Return the (X, Y) coordinate for the center point of the cell that contains the specified text.  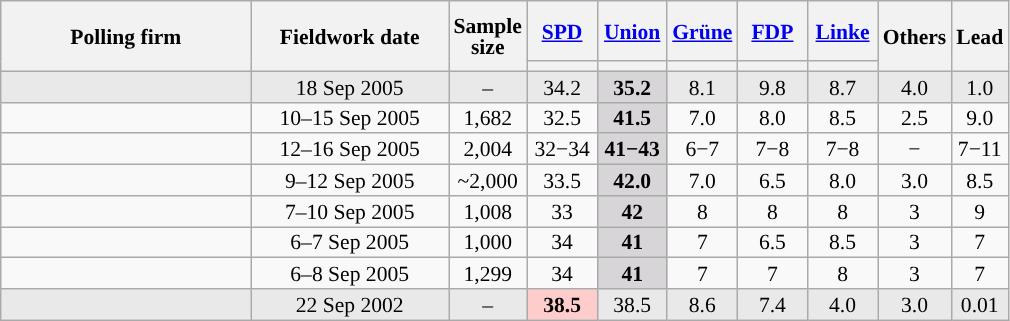
42.0 (632, 180)
9–12 Sep 2005 (350, 180)
Samplesize (487, 36)
1,000 (487, 242)
33 (562, 212)
Lead (980, 36)
12–16 Sep 2005 (350, 150)
8.1 (702, 86)
22 Sep 2002 (350, 304)
1,682 (487, 118)
FDP (772, 31)
10–15 Sep 2005 (350, 118)
7.4 (772, 304)
6−7 (702, 150)
9.0 (980, 118)
32.5 (562, 118)
0.01 (980, 304)
SPD (562, 31)
Others (915, 36)
6–8 Sep 2005 (350, 274)
8.6 (702, 304)
41−43 (632, 150)
9 (980, 212)
35.2 (632, 86)
~2,000 (487, 180)
1.0 (980, 86)
Fieldwork date (350, 36)
2.5 (915, 118)
33.5 (562, 180)
Grüne (702, 31)
32−34 (562, 150)
34.2 (562, 86)
− (915, 150)
1,299 (487, 274)
2,004 (487, 150)
18 Sep 2005 (350, 86)
42 (632, 212)
Polling firm (126, 36)
Union (632, 31)
Linke (842, 31)
6–7 Sep 2005 (350, 242)
41.5 (632, 118)
1,008 (487, 212)
9.8 (772, 86)
8.7 (842, 86)
7–10 Sep 2005 (350, 212)
7−11 (980, 150)
